Return (x, y) of the center of cell containing provided text 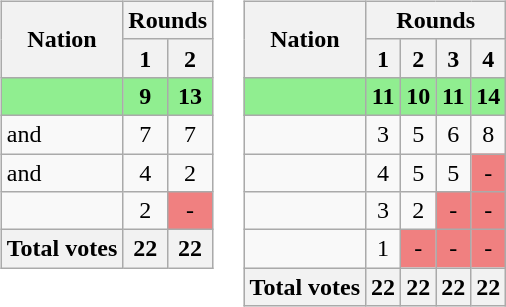
6 (454, 134)
14 (488, 96)
9 (146, 96)
10 (418, 96)
13 (190, 96)
8 (488, 134)
